Locate the cell with the specified text and output its [x, y] center coordinate. 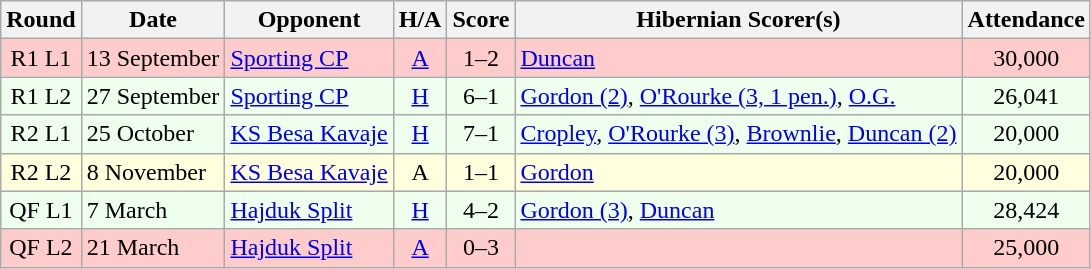
R1 L1 [41, 58]
Cropley, O'Rourke (3), Brownlie, Duncan (2) [738, 134]
R2 L1 [41, 134]
0–3 [481, 248]
21 March [153, 248]
26,041 [1026, 96]
Gordon (2), O'Rourke (3, 1 pen.), O.G. [738, 96]
1–1 [481, 172]
1–2 [481, 58]
Date [153, 20]
13 September [153, 58]
25,000 [1026, 248]
Duncan [738, 58]
QF L1 [41, 210]
27 September [153, 96]
Round [41, 20]
Attendance [1026, 20]
8 November [153, 172]
Gordon [738, 172]
Hibernian Scorer(s) [738, 20]
R2 L2 [41, 172]
6–1 [481, 96]
Gordon (3), Duncan [738, 210]
Score [481, 20]
7–1 [481, 134]
25 October [153, 134]
H/A [420, 20]
7 March [153, 210]
R1 L2 [41, 96]
28,424 [1026, 210]
30,000 [1026, 58]
Opponent [309, 20]
4–2 [481, 210]
QF L2 [41, 248]
